From the cell containing the given text, extract its center point as (X, Y) coordinate. 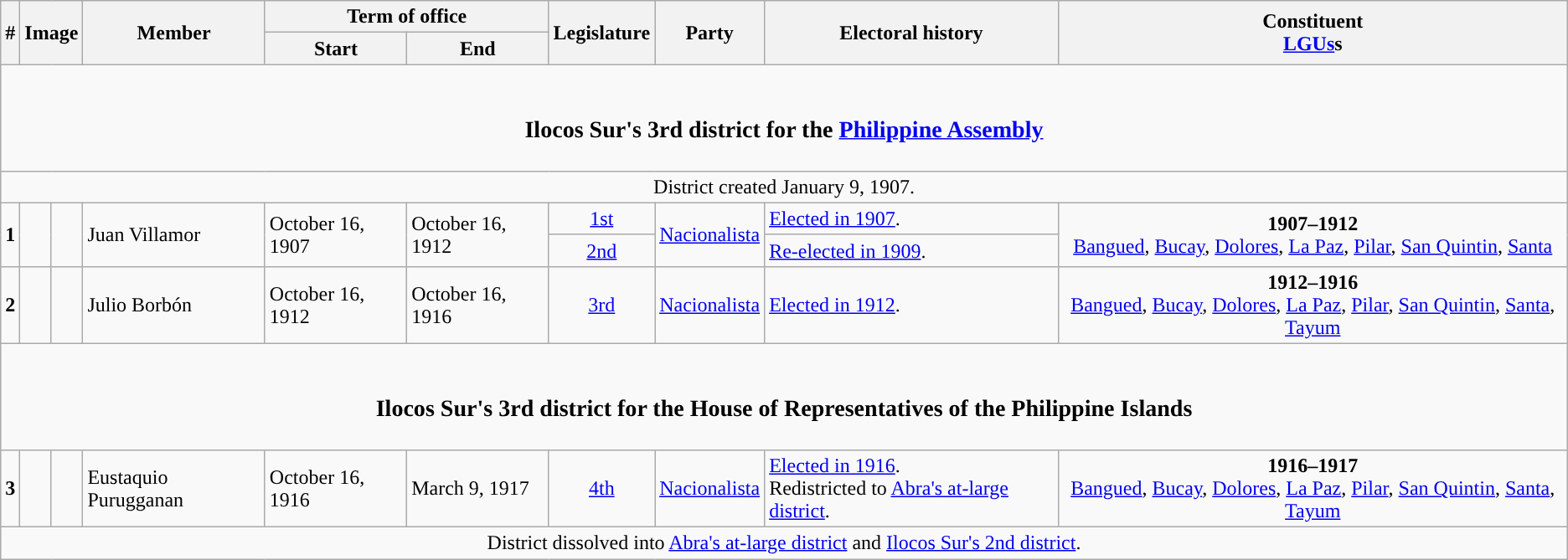
ConstituentLGUss (1313, 33)
1916–1917Bangued, Bucay, Dolores, La Paz, Pilar, San Quintin, Santa, Tayum (1313, 489)
1912–1916Bangued, Bucay, Dolores, La Paz, Pilar, San Quintin, Santa, Tayum (1313, 305)
Ilocos Sur's 3rd district for the Philippine Assembly (784, 117)
Elected in 1912. (911, 305)
2nd (601, 250)
3 (10, 489)
Eustaquio Purugganan (174, 489)
2 (10, 305)
1 (10, 234)
3rd (601, 305)
Start (335, 49)
# (10, 33)
Term of office (407, 17)
Electoral history (911, 33)
Elected in 1907. (911, 218)
1st (601, 218)
End (477, 49)
Re-elected in 1909. (911, 250)
4th (601, 489)
Legislature (601, 33)
Juan Villamor (174, 234)
District dissolved into Abra's at-large district and Ilocos Sur's 2nd district. (784, 543)
Member (174, 33)
Ilocos Sur's 3rd district for the House of Representatives of the Philippine Islands (784, 397)
Elected in 1916.Redistricted to Abra's at-large district. (911, 489)
Party (710, 33)
March 9, 1917 (477, 489)
Image (52, 33)
District created January 9, 1907. (784, 187)
1907–1912Bangued, Bucay, Dolores, La Paz, Pilar, San Quintin, Santa (1313, 234)
Julio Borbón (174, 305)
October 16, 1907 (335, 234)
